From the cell containing the given text, extract its center point as (x, y) coordinate. 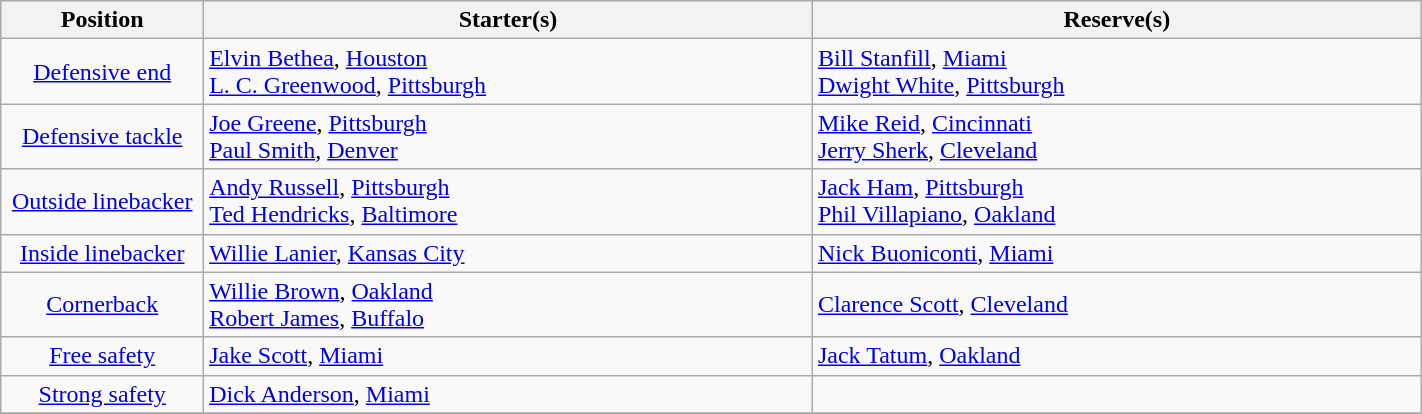
Jack Tatum, Oakland (1116, 356)
Elvin Bethea, Houston L. C. Greenwood, Pittsburgh (508, 72)
Defensive end (102, 72)
Jake Scott, Miami (508, 356)
Reserve(s) (1116, 20)
Defensive tackle (102, 136)
Cornerback (102, 304)
Jack Ham, Pittsburgh Phil Villapiano, Oakland (1116, 202)
Willie Brown, Oakland Robert James, Buffalo (508, 304)
Joe Greene, Pittsburgh Paul Smith, Denver (508, 136)
Mike Reid, Cincinnati Jerry Sherk, Cleveland (1116, 136)
Strong safety (102, 394)
Outside linebacker (102, 202)
Andy Russell, Pittsburgh Ted Hendricks, Baltimore (508, 202)
Starter(s) (508, 20)
Nick Buoniconti, Miami (1116, 253)
Dick Anderson, Miami (508, 394)
Willie Lanier, Kansas City (508, 253)
Clarence Scott, Cleveland (1116, 304)
Free safety (102, 356)
Inside linebacker (102, 253)
Position (102, 20)
Bill Stanfill, Miami Dwight White, Pittsburgh (1116, 72)
